Determine the [X, Y] coordinate at the center of the cell enclosing the given text.  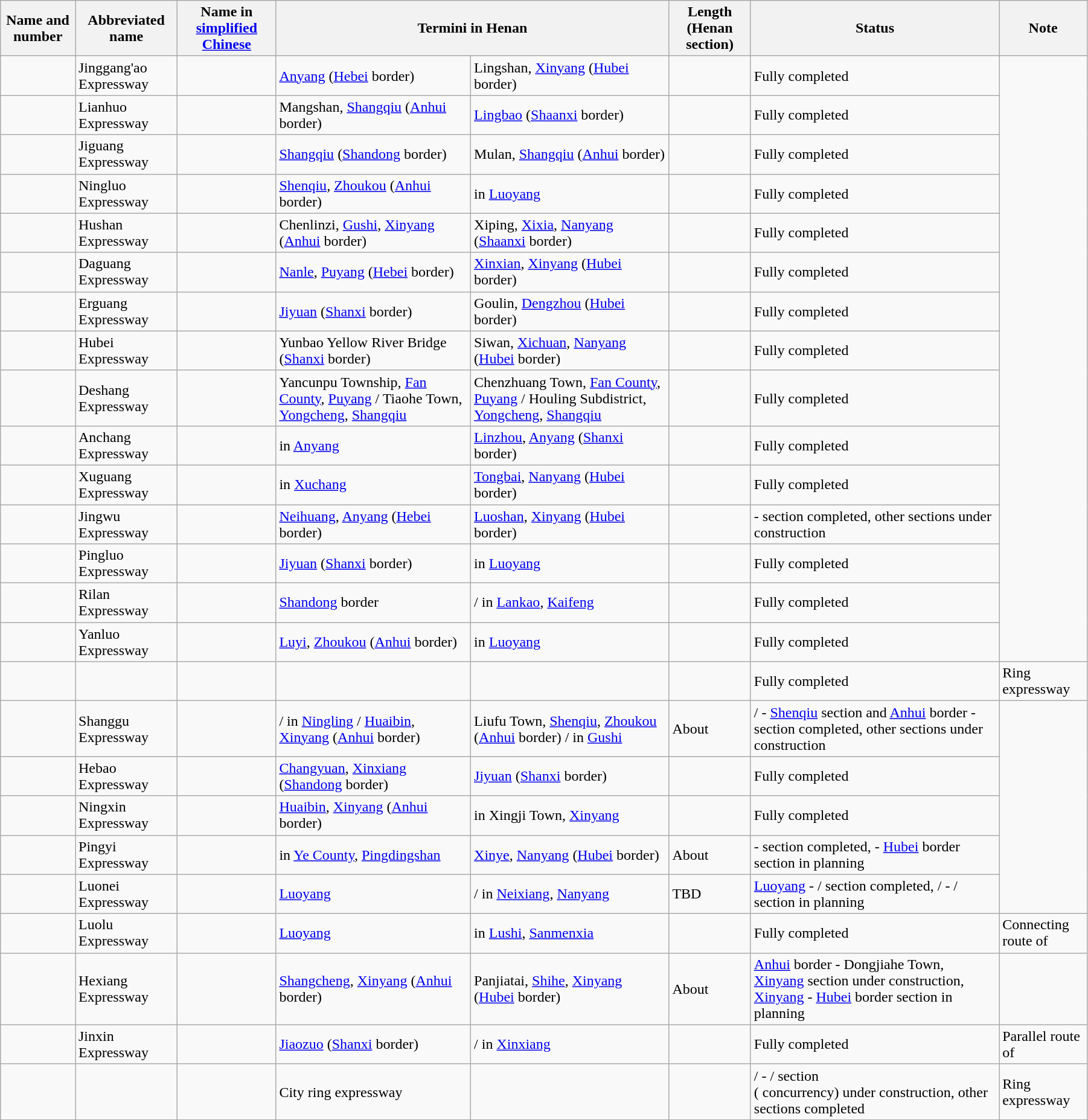
Connecting route of [1043, 933]
Pingluo Expressway [126, 564]
Hubei Expressway [126, 350]
Length (Henan section) [710, 28]
Nanle, Puyang (Hebei border) [373, 272]
/ in Xinxiang [570, 1045]
Mangshan, Shangqiu (Anhui border) [373, 115]
Hexiang Expressway [126, 989]
in Anyang [373, 446]
Linzhou, Anyang (Shanxi border) [570, 446]
Jinggang'ao Expressway [126, 76]
/ in Lankao, Kaifeng [570, 603]
Jingwu Expressway [126, 524]
Xiping, Xixia, Nanyang (Shaanxi border) [570, 233]
Hebao Expressway [126, 776]
Liufu Town, Shenqiu, Zhoukou (Anhui border) / in Gushi [570, 729]
Luyi, Zhoukou (Anhui border) [373, 642]
- section completed, - Hubei border section in planning [874, 855]
Hushan Expressway [126, 233]
Shandong border [373, 603]
Xuguang Expressway [126, 484]
Mulan, Shangqiu (Anhui border) [570, 155]
Luolu Expressway [126, 933]
Changyuan, Xinxiang (Shandong border) [373, 776]
Yancunpu Township, Fan County, Puyang / Tiaohe Town, Yongcheng, Shangqiu [373, 398]
in Xingji Town, Xinyang [570, 815]
/ in Ningling / Huaibin, Xinyang (Anhui border) [373, 729]
Xinye, Nanyang (Hubei border) [570, 855]
TBD [710, 894]
Shenqiu, Zhoukou (Anhui border) [373, 193]
Ningxin Expressway [126, 815]
Neihuang, Anyang (Hebei border) [373, 524]
Daguang Expressway [126, 272]
Shangcheng, Xinyang (Anhui border) [373, 989]
Status [874, 28]
Goulin, Dengzhou (Hubei border) [570, 312]
Lingbao (Shaanxi border) [570, 115]
Panjiatai, Shihe, Xinyang (Hubei border) [570, 989]
Jiguang Expressway [126, 155]
Anchang Expressway [126, 446]
Anyang (Hebei border) [373, 76]
Luonei Expressway [126, 894]
Luoyang - / section completed, / - / section in planning [874, 894]
Ningluo Expressway [126, 193]
Termini in Henan [472, 28]
- section completed, other sections under construction [874, 524]
/ - Shenqiu section and Anhui border - section completed, other sections under construction [874, 729]
Yanluo Expressway [126, 642]
Deshang Expressway [126, 398]
Huaibin, Xinyang (Anhui border) [373, 815]
Abbreviated name [126, 28]
/ in Neixiang, Nanyang [570, 894]
Pingyi Expressway [126, 855]
Luoshan, Xinyang (Hubei border) [570, 524]
Name in simplified Chinese [227, 28]
City ring expressway [373, 1092]
Chenzhuang Town, Fan County, Puyang / Houling Subdistrict, Yongcheng, Shangqiu [570, 398]
Name and number [38, 28]
Note [1043, 28]
Jinxin Expressway [126, 1045]
in Xuchang [373, 484]
Lingshan, Xinyang (Hubei border) [570, 76]
in Lushi, Sanmenxia [570, 933]
Parallel route of [1043, 1045]
Siwan, Xichuan, Nanyang (Hubei border) [570, 350]
Shangqiu (Shandong border) [373, 155]
Xinxian, Xinyang (Hubei border) [570, 272]
Lianhuo Expressway [126, 115]
Rilan Expressway [126, 603]
Jiaozuo (Shanxi border) [373, 1045]
Tongbai, Nanyang (Hubei border) [570, 484]
Shanggu Expressway [126, 729]
Anhui border - Dongjiahe Town, Xinyang section under construction, Xinyang - Hubei border section in planning [874, 989]
in Ye County, Pingdingshan [373, 855]
Chenlinzi, Gushi, Xinyang (Anhui border) [373, 233]
Yunbao Yellow River Bridge (Shanxi border) [373, 350]
Erguang Expressway [126, 312]
/ - / section( concurrency) under construction, other sections completed [874, 1092]
